Capture the cell that displays the provided text and extract its (X, Y) central coordinate. 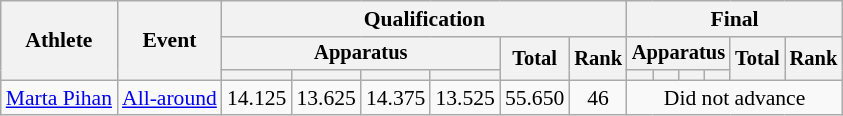
13.625 (326, 98)
14.375 (396, 98)
Qualification (424, 19)
Final (734, 19)
Event (170, 40)
55.650 (534, 98)
Athlete (59, 40)
46 (598, 98)
All-around (170, 98)
Did not advance (734, 98)
13.525 (464, 98)
Marta Pihan (59, 98)
14.125 (256, 98)
